Provide the [X, Y] coordinate of the cell's center where the given text is located.  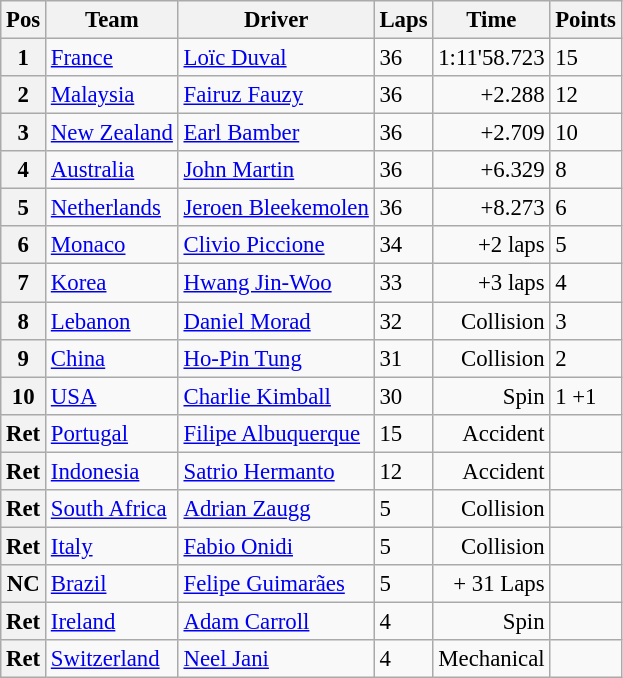
Adam Carroll [276, 621]
+2 laps [492, 245]
33 [404, 283]
Jeroen Bleekemolen [276, 208]
Brazil [112, 584]
Australia [112, 170]
Adrian Zaugg [276, 509]
34 [404, 245]
Laps [404, 20]
9 [24, 358]
Time [492, 20]
1:11'58.723 [492, 58]
NC [24, 584]
Team [112, 20]
France [112, 58]
Ho-Pin Tung [276, 358]
Malaysia [112, 95]
Felipe Guimarães [276, 584]
Hwang Jin-Woo [276, 283]
7 [24, 283]
1 +1 [586, 396]
Switzerland [112, 659]
30 [404, 396]
Driver [276, 20]
Earl Bamber [276, 133]
South Africa [112, 509]
+2.709 [492, 133]
Fabio Onidi [276, 546]
+3 laps [492, 283]
Fairuz Fauzy [276, 95]
Italy [112, 546]
Daniel Morad [276, 321]
Charlie Kimball [276, 396]
1 [24, 58]
31 [404, 358]
+ 31 Laps [492, 584]
John Martin [276, 170]
New Zealand [112, 133]
Lebanon [112, 321]
Indonesia [112, 471]
Korea [112, 283]
Filipe Albuquerque [276, 433]
32 [404, 321]
USA [112, 396]
Satrio Hermanto [276, 471]
+6.329 [492, 170]
+2.288 [492, 95]
+8.273 [492, 208]
China [112, 358]
Clivio Piccione [276, 245]
Mechanical [492, 659]
Loïc Duval [276, 58]
Pos [24, 20]
Monaco [112, 245]
Ireland [112, 621]
Points [586, 20]
Portugal [112, 433]
Neel Jani [276, 659]
Netherlands [112, 208]
